Search for the cell housing the specified text and yield its [x, y] center coordinate. 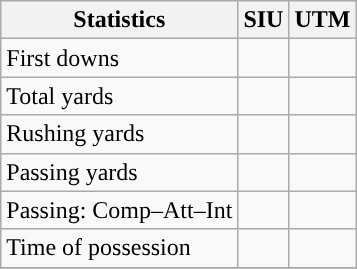
Time of possession [120, 248]
SIU [264, 20]
Total yards [120, 96]
Statistics [120, 20]
UTM [322, 20]
Passing yards [120, 172]
Passing: Comp–Att–Int [120, 210]
Rushing yards [120, 134]
First downs [120, 58]
